Scan for the cell matching the given text and deliver its (x, y) coordinate at center. 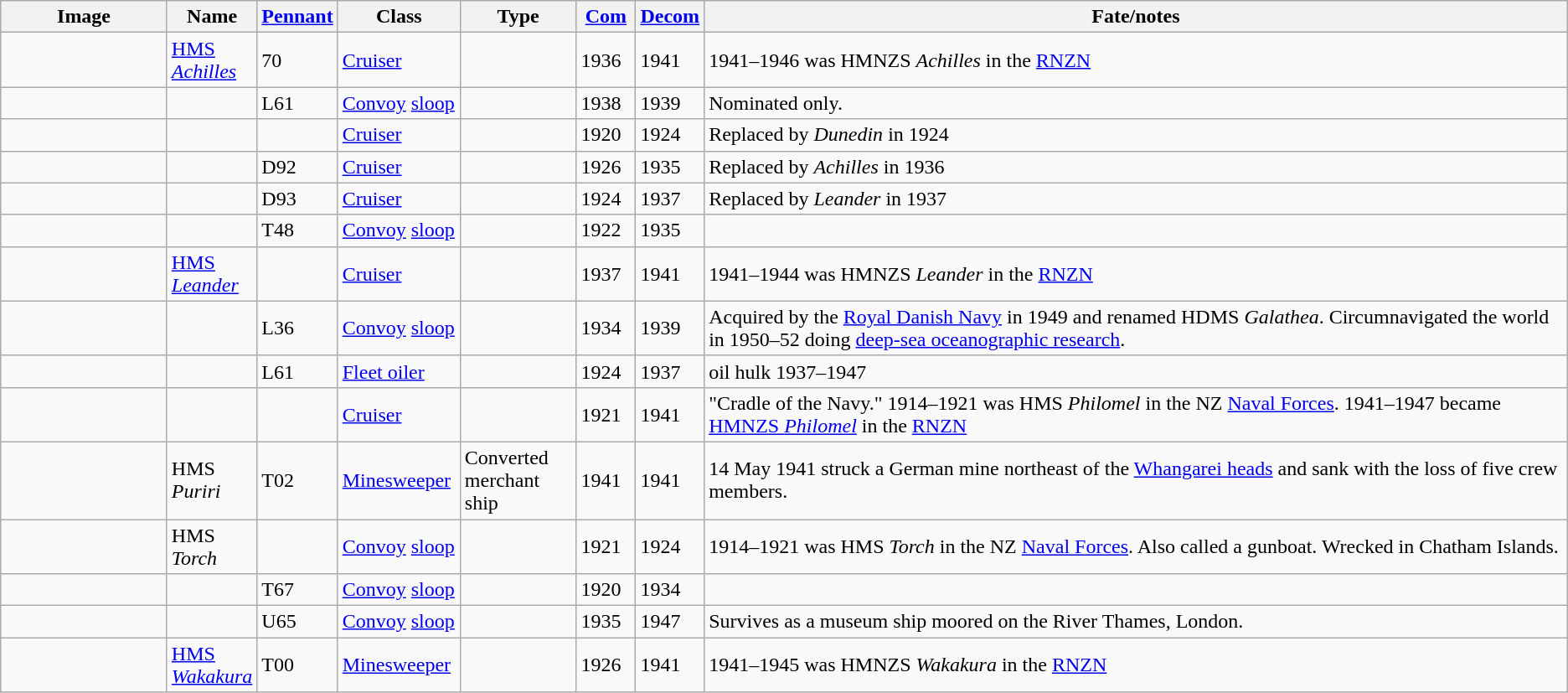
HMS Achilles (212, 60)
HMS Torch (212, 546)
Replaced by Leander in 1937 (1136, 199)
Fleet oiler (399, 371)
Image (84, 17)
70 (297, 60)
L36 (297, 328)
"Cradle of the Navy." 1914–1921 was HMS Philomel in the NZ Naval Forces. 1941–1947 became HMNZS Philomel in the RNZN (1136, 414)
1947 (670, 622)
Acquired by the Royal Danish Navy in 1949 and renamed HDMS Galathea. Circumnavigated the world in 1950–52 doing deep-sea oceanographic research. (1136, 328)
Class (399, 17)
T00 (297, 665)
HMS Puriri (212, 480)
Pennant (297, 17)
1941–1946 was HMNZS Achilles in the RNZN (1136, 60)
HMS Wakakura (212, 665)
T48 (297, 230)
T67 (297, 590)
14 May 1941 struck a German mine northeast of the Whangarei heads and sank with the loss of five crew members. (1136, 480)
Type (518, 17)
Fate/notes (1136, 17)
1914–1921 was HMS Torch in the NZ Naval Forces. Also called a gunboat. Wrecked in Chatham Islands. (1136, 546)
D92 (297, 167)
Nominated only. (1136, 103)
1938 (606, 103)
HMS Leander (212, 273)
T02 (297, 480)
1936 (606, 60)
oil hulk 1937–1947 (1136, 371)
Survives as a museum ship moored on the River Thames, London. (1136, 622)
D93 (297, 199)
Decom (670, 17)
Com (606, 17)
1922 (606, 230)
Replaced by Achilles in 1936 (1136, 167)
1941–1944 was HMNZS Leander in the RNZN (1136, 273)
U65 (297, 622)
Replaced by Dunedin in 1924 (1136, 135)
1941–1945 was HMNZS Wakakura in the RNZN (1136, 665)
Name (212, 17)
Converted merchant ship (518, 480)
